Search for the cell housing the specified text and yield its [X, Y] center coordinate. 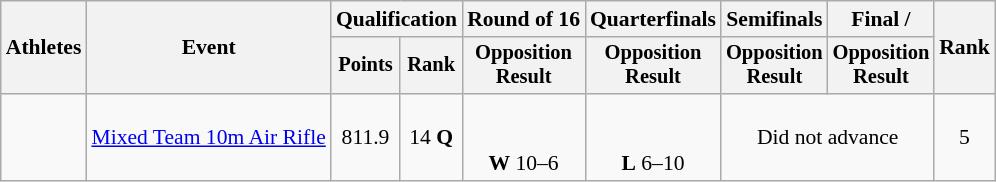
Mixed Team 10m Air Rifle [208, 138]
811.9 [366, 138]
14 Q [431, 138]
Qualification [396, 19]
Did not advance [828, 138]
Final / [882, 19]
Points [366, 66]
W 10–6 [524, 138]
Event [208, 48]
L 6–10 [653, 138]
Quarterfinals [653, 19]
Athletes [44, 48]
Round of 16 [524, 19]
5 [964, 138]
Semifinals [774, 19]
